Scan for the cell matching the given text and deliver its (X, Y) coordinate at center. 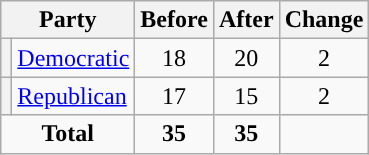
After (246, 20)
17 (174, 96)
18 (174, 58)
15 (246, 96)
Before (174, 20)
Democratic (74, 58)
Change (324, 20)
Party (68, 20)
Republican (74, 96)
Total (68, 134)
20 (246, 58)
